Extract the (x, y) coordinate from the center of the cell holding the provided text.  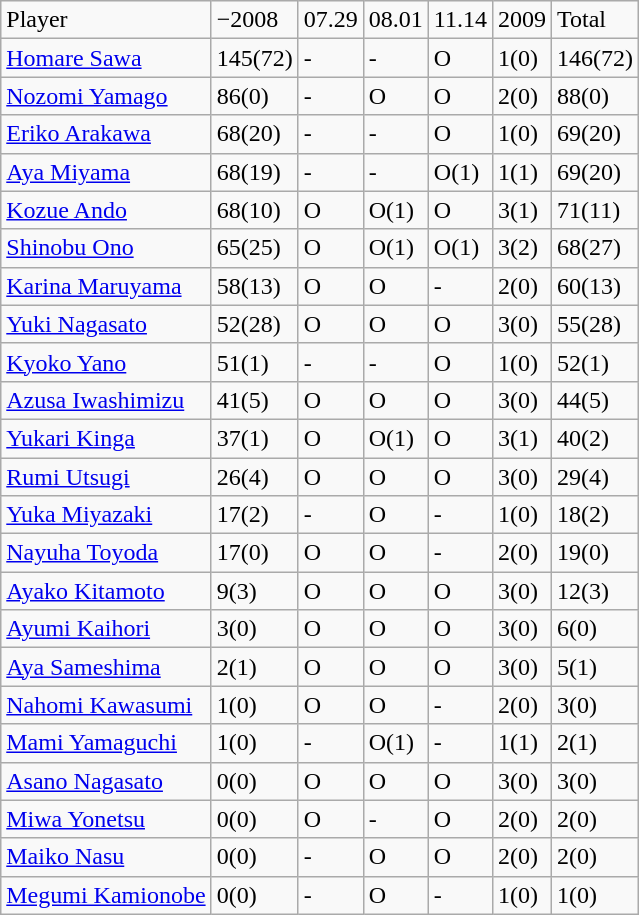
3(2) (522, 248)
Eriko Arakawa (106, 134)
58(13) (254, 286)
Rumi Utsugi (106, 477)
Shinobu Ono (106, 248)
Maiko Nasu (106, 857)
Aya Miyama (106, 172)
71(11) (596, 210)
Karina Maruyama (106, 286)
Mami Yamaguchi (106, 743)
Nayuha Toyoda (106, 553)
Azusa Iwashimizu (106, 400)
68(27) (596, 248)
08.01 (396, 20)
68(10) (254, 210)
Kyoko Yano (106, 362)
51(1) (254, 362)
19(0) (596, 553)
145(72) (254, 58)
37(1) (254, 438)
5(1) (596, 667)
2009 (522, 20)
6(0) (596, 629)
68(19) (254, 172)
Player (106, 20)
−2008 (254, 20)
60(13) (596, 286)
12(3) (596, 591)
17(2) (254, 515)
Yuki Nagasato (106, 324)
07.29 (330, 20)
88(0) (596, 96)
52(28) (254, 324)
Nahomi Kawasumi (106, 705)
41(5) (254, 400)
18(2) (596, 515)
Megumi Kamionobe (106, 895)
Total (596, 20)
146(72) (596, 58)
26(4) (254, 477)
Aya Sameshima (106, 667)
Ayako Kitamoto (106, 591)
52(1) (596, 362)
65(25) (254, 248)
55(28) (596, 324)
Yuka Miyazaki (106, 515)
86(0) (254, 96)
44(5) (596, 400)
17(0) (254, 553)
Kozue Ando (106, 210)
40(2) (596, 438)
Homare Sawa (106, 58)
Asano Nagasato (106, 781)
11.14 (460, 20)
Nozomi Yamago (106, 96)
29(4) (596, 477)
Miwa Yonetsu (106, 819)
68(20) (254, 134)
9(3) (254, 591)
Yukari Kinga (106, 438)
Ayumi Kaihori (106, 629)
